For the text-containing cell, return its midpoint in (x, y) coordinate format. 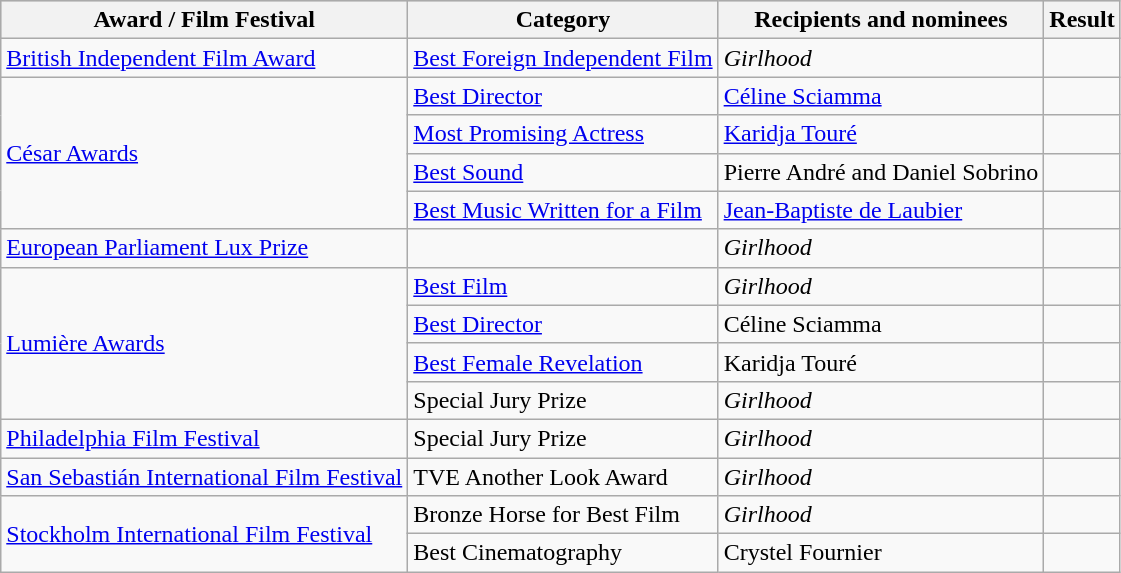
Best Music Written for a Film (563, 210)
Bronze Horse for Best Film (563, 515)
Recipients and nominees (881, 20)
Stockholm International Film Festival (204, 534)
Philadelphia Film Festival (204, 438)
Crystel Fournier (881, 553)
Category (563, 20)
Pierre André and Daniel Sobrino (881, 172)
Best Foreign Independent Film (563, 58)
Result (1082, 20)
Most Promising Actress (563, 134)
Lumière Awards (204, 343)
San Sebastián International Film Festival (204, 477)
Best Female Revelation (563, 362)
TVE Another Look Award (563, 477)
Award / Film Festival (204, 20)
César Awards (204, 153)
Best Cinematography (563, 553)
Best Sound (563, 172)
British Independent Film Award (204, 58)
Best Film (563, 286)
European Parliament Lux Prize (204, 248)
Jean-Baptiste de Laubier (881, 210)
